Search for the cell housing the specified text and yield its [x, y] center coordinate. 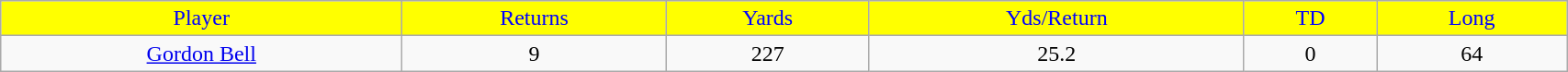
Player [202, 18]
25.2 [1056, 54]
Long [1472, 18]
0 [1310, 54]
TD [1310, 18]
9 [535, 54]
64 [1472, 54]
Yards [768, 18]
Returns [535, 18]
Yds/Return [1056, 18]
227 [768, 54]
Gordon Bell [202, 54]
